Identify which cell holds the provided text, then report its (X, Y) central coordinate. 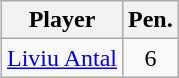
6 (151, 58)
Pen. (151, 20)
Liviu Antal (62, 58)
Player (62, 20)
